Locate the cell with the specified text and output its [X, Y] center coordinate. 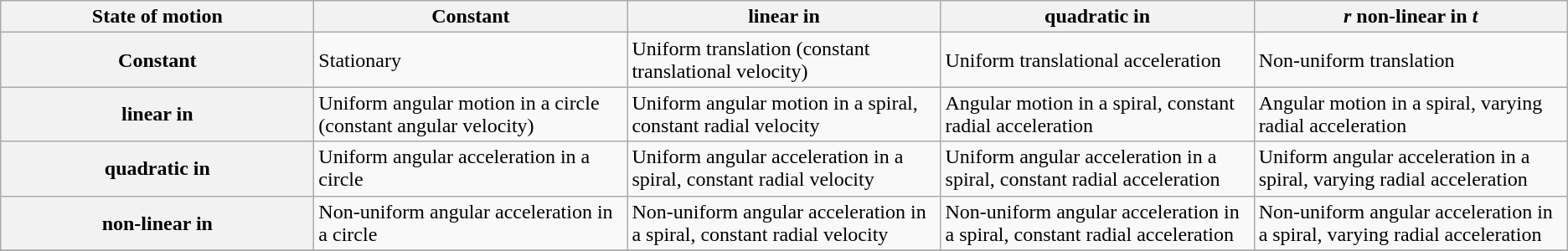
Uniform angular motion in a circle (constant angular velocity) [471, 114]
Non-uniform angular acceleration in a circle [471, 223]
Non-uniform angular acceleration in a spiral, varying radial acceleration [1411, 223]
non-linear in [157, 223]
Non-uniform angular acceleration in a spiral, constant radial velocity [784, 223]
State of motion [157, 17]
r non-linear in t [1411, 17]
Non-uniform angular acceleration in a spiral, constant radial acceleration [1097, 223]
Uniform translation (constant translational velocity) [784, 60]
Uniform angular acceleration in a spiral, constant radial velocity [784, 169]
Angular motion in a spiral, varying radial acceleration [1411, 114]
Uniform translational acceleration [1097, 60]
Stationary [471, 60]
Angular motion in a spiral, constant radial acceleration [1097, 114]
Non-uniform translation [1411, 60]
Uniform angular acceleration in a spiral, constant radial acceleration [1097, 169]
Uniform angular acceleration in a circle [471, 169]
Uniform angular motion in a spiral, constant radial velocity [784, 114]
Uniform angular acceleration in a spiral, varying radial acceleration [1411, 169]
